Detect which cell encompasses the target text, then output its (x, y) center coordinate. 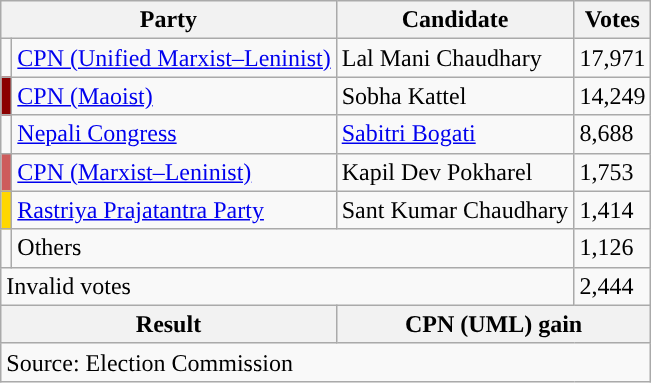
8,688 (612, 134)
Sobha Kattel (455, 96)
1,414 (612, 210)
Party (168, 20)
CPN (UML) gain (494, 324)
14,249 (612, 96)
Sabitri Bogati (455, 134)
Lal Mani Chaudhary (455, 58)
Invalid votes (288, 286)
Candidate (455, 20)
CPN (Maoist) (174, 96)
Others (293, 248)
Votes (612, 20)
Source: Election Commission (326, 362)
Result (168, 324)
1,753 (612, 172)
1,126 (612, 248)
Rastriya Prajatantra Party (174, 210)
CPN (Unified Marxist–Leninist) (174, 58)
Sant Kumar Chaudhary (455, 210)
Nepali Congress (174, 134)
Kapil Dev Pokharel (455, 172)
17,971 (612, 58)
2,444 (612, 286)
CPN (Marxist–Leninist) (174, 172)
